Return the (X, Y) coordinate for the center point of the cell that contains the specified text.  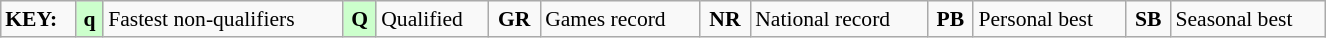
Qualified (432, 19)
SB (1148, 19)
PB (950, 19)
Q (360, 19)
Seasonal best (1248, 19)
Personal best (1049, 19)
KEY: (38, 19)
National record (838, 19)
GR (514, 19)
Fastest non-qualifiers (223, 19)
q (90, 19)
Games record (620, 19)
NR (725, 19)
